Detect which cell encompasses the target text, then output its (x, y) center coordinate. 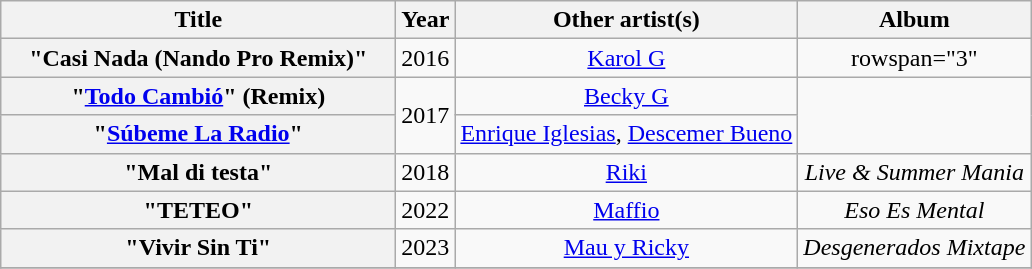
2022 (426, 210)
Desgenerados Mixtape (914, 248)
"Todo Cambió" (Remix) (198, 96)
"Vivir Sin Ti" (198, 248)
Enrique Iglesias, Descemer Bueno (626, 134)
Title (198, 20)
Album (914, 20)
"TETEO" (198, 210)
2018 (426, 172)
Maffio (626, 210)
Year (426, 20)
Riki (626, 172)
2017 (426, 115)
Mau y Ricky (626, 248)
Becky G (626, 96)
"Mal di testa" (198, 172)
Other artist(s) (626, 20)
2023 (426, 248)
2016 (426, 58)
"Casi Nada (Nando Pro Remix)" (198, 58)
rowspan="3" (914, 58)
Eso Es Mental (914, 210)
"Súbeme La Radio" (198, 134)
Karol G (626, 58)
Live & Summer Mania (914, 172)
